Scan for the cell matching the given text and deliver its [x, y] coordinate at center. 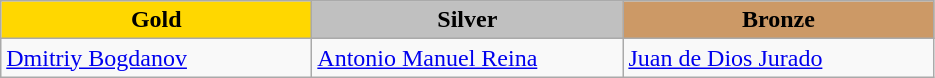
Antonio Manuel Reina [468, 58]
Gold [156, 20]
Bronze [778, 20]
Silver [468, 20]
Juan de Dios Jurado [778, 58]
Dmitriy Bogdanov [156, 58]
